Provide the [x, y] coordinate of the cell's center where the given text is located.  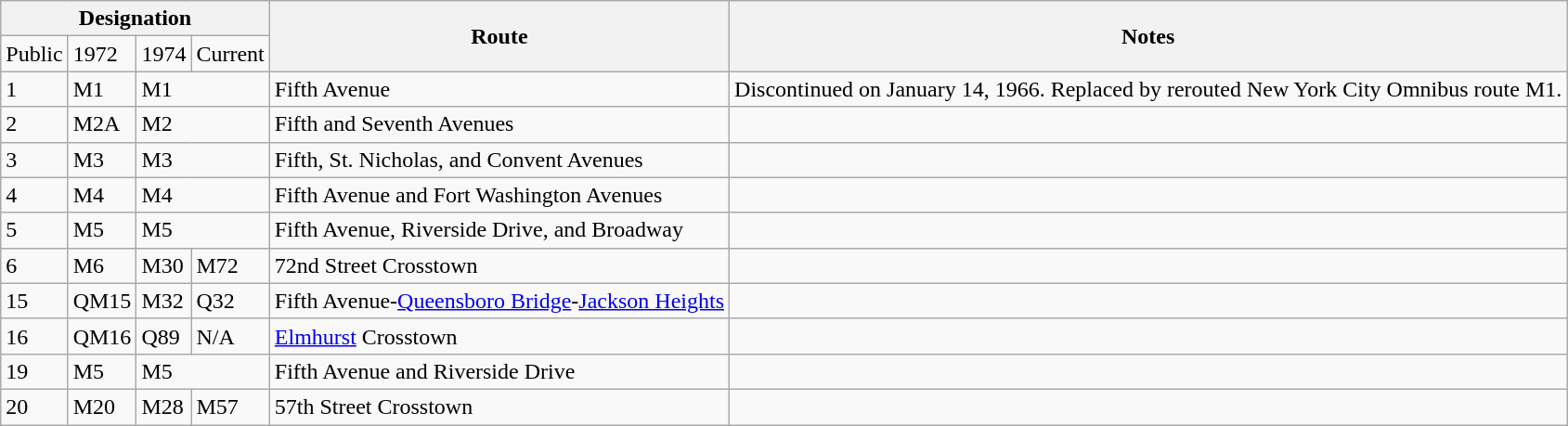
Fifth Avenue [499, 89]
5 [34, 230]
Fifth Avenue and Riverside Drive [499, 371]
M32 [163, 301]
QM16 [102, 336]
6 [34, 265]
15 [34, 301]
Q89 [163, 336]
Q32 [230, 301]
Current [230, 54]
Elmhurst Crosstown [499, 336]
M6 [102, 265]
Designation [136, 19]
1 [34, 89]
M72 [230, 265]
Route [499, 36]
M20 [102, 407]
Notes [1148, 36]
Public [34, 54]
72nd Street Crosstown [499, 265]
M57 [230, 407]
QM15 [102, 301]
20 [34, 407]
3 [34, 160]
16 [34, 336]
1974 [163, 54]
M30 [163, 265]
Fifth Avenue and Fort Washington Avenues [499, 195]
Fifth and Seventh Avenues [499, 124]
1972 [102, 54]
4 [34, 195]
M2 [202, 124]
Fifth Avenue-Queensboro Bridge-Jackson Heights [499, 301]
57th Street Crosstown [499, 407]
M2A [102, 124]
19 [34, 371]
N/A [230, 336]
Fifth, St. Nicholas, and Convent Avenues [499, 160]
Discontinued on January 14, 1966. Replaced by rerouted New York City Omnibus route M1. [1148, 89]
M28 [163, 407]
Fifth Avenue, Riverside Drive, and Broadway [499, 230]
2 [34, 124]
